Scan for the cell matching the given text and deliver its [X, Y] coordinate at center. 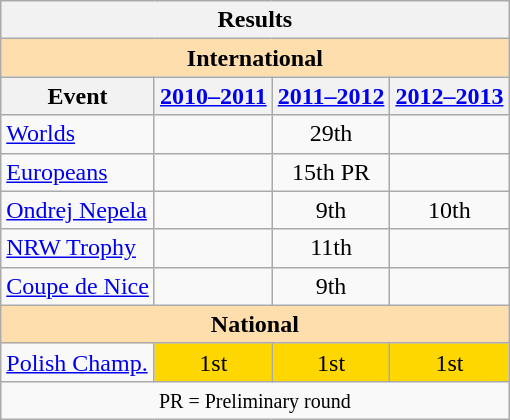
10th [450, 210]
Results [255, 20]
Coupe de Nice [78, 286]
Europeans [78, 172]
PR = Preliminary round [255, 400]
International [255, 58]
Event [78, 96]
2012–2013 [450, 96]
NRW Trophy [78, 248]
Polish Champ. [78, 362]
15th PR [331, 172]
11th [331, 248]
2010–2011 [213, 96]
29th [331, 134]
Ondrej Nepela [78, 210]
National [255, 324]
Worlds [78, 134]
2011–2012 [331, 96]
